Capture the cell that displays the provided text and extract its [x, y] central coordinate. 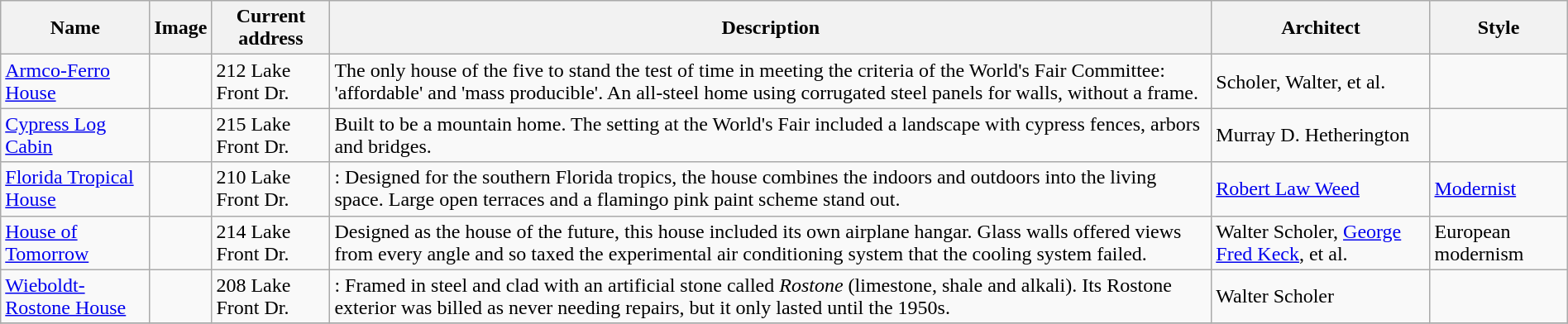
215 Lake Front Dr. [271, 136]
Murray D. Hetherington [1321, 136]
Cypress Log Cabin [75, 136]
Architect [1321, 28]
Name [75, 28]
Modernist [1499, 188]
214 Lake Front Dr. [271, 243]
Walter Scholer [1321, 296]
House of Tomorrow [75, 243]
Description [771, 28]
European modernism [1499, 243]
Armco-Ferro House [75, 81]
Robert Law Weed [1321, 188]
Walter Scholer, George Fred Keck, et al. [1321, 243]
208 Lake Front Dr. [271, 296]
Current address [271, 28]
212 Lake Front Dr. [271, 81]
Built to be a mountain home. The setting at the World's Fair included a landscape with cypress fences, arbors and bridges. [771, 136]
Scholer, Walter, et al. [1321, 81]
Florida Tropical House [75, 188]
Style [1499, 28]
210 Lake Front Dr. [271, 188]
Image [180, 28]
Wieboldt-Rostone House [75, 296]
